Detect which cell encompasses the target text, then output its [x, y] center coordinate. 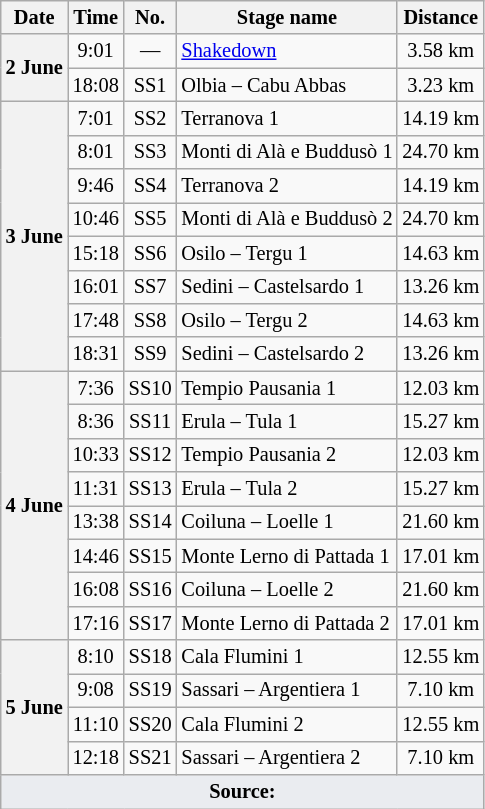
Osilo – Tergu 1 [286, 253]
8:01 [96, 152]
SS1 [150, 85]
Time [96, 17]
3.58 km [440, 51]
2 June [34, 68]
9:08 [96, 690]
SS20 [150, 724]
Osilo – Tergu 2 [286, 320]
SS16 [150, 589]
Monte Lerno di Pattada 2 [286, 623]
SS2 [150, 118]
Olbia – Cabu Abbas [286, 85]
SS12 [150, 455]
SS6 [150, 253]
SS19 [150, 690]
Terranova 1 [286, 118]
9:46 [96, 186]
17:16 [96, 623]
SS14 [150, 522]
SS17 [150, 623]
11:10 [96, 724]
5 June [34, 708]
Monte Lerno di Pattada 1 [286, 556]
Sassari – Argentiera 1 [286, 690]
3 June [34, 236]
SS11 [150, 421]
Terranova 2 [286, 186]
— [150, 51]
SS21 [150, 758]
Sedini – Castelsardo 2 [286, 354]
9:01 [96, 51]
SS8 [150, 320]
SS4 [150, 186]
SS7 [150, 287]
8:10 [96, 657]
Sedini – Castelsardo 1 [286, 287]
18:31 [96, 354]
14:46 [96, 556]
13:38 [96, 522]
Stage name [286, 17]
17:48 [96, 320]
SS5 [150, 219]
SS15 [150, 556]
Monti di Alà e Buddusò 1 [286, 152]
16:08 [96, 589]
Distance [440, 17]
Monti di Alà e Buddusò 2 [286, 219]
7:01 [96, 118]
4 June [34, 506]
8:36 [96, 421]
Coiluna – Loelle 2 [286, 589]
Shakedown [286, 51]
Erula – Tula 2 [286, 489]
Cala Flumini 1 [286, 657]
3.23 km [440, 85]
SS18 [150, 657]
Coiluna – Loelle 1 [286, 522]
10:33 [96, 455]
Date [34, 17]
Tempio Pausania 2 [286, 455]
SS9 [150, 354]
18:08 [96, 85]
7:36 [96, 388]
Sassari – Argentiera 2 [286, 758]
No. [150, 17]
15:18 [96, 253]
12:18 [96, 758]
SS3 [150, 152]
SS13 [150, 489]
Tempio Pausania 1 [286, 388]
Cala Flumini 2 [286, 724]
SS10 [150, 388]
Erula – Tula 1 [286, 421]
16:01 [96, 287]
10:46 [96, 219]
Source: [242, 791]
11:31 [96, 489]
